Pinpoint the cell where the given text exists, returning its (X, Y) midpoint coordinate. 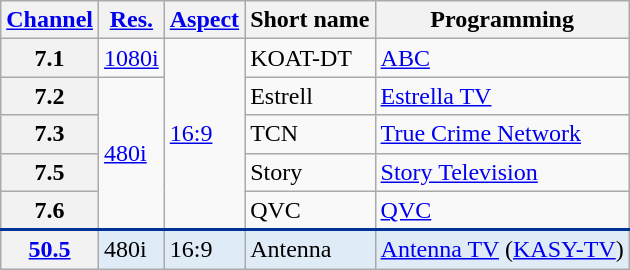
7.2 (50, 96)
True Crime Network (502, 134)
1080i (132, 58)
Antenna TV (KASY-TV) (502, 250)
7.5 (50, 172)
Programming (502, 20)
Estrella TV (502, 96)
Story Television (502, 172)
Short name (310, 20)
7.6 (50, 210)
Story (310, 172)
ABC (502, 58)
KOAT-DT (310, 58)
Channel (50, 20)
7.3 (50, 134)
Aspect (204, 20)
Antenna (310, 250)
7.1 (50, 58)
Res. (132, 20)
TCN (310, 134)
50.5 (50, 250)
Estrell (310, 96)
